Detect which cell encompasses the target text, then output its (x, y) center coordinate. 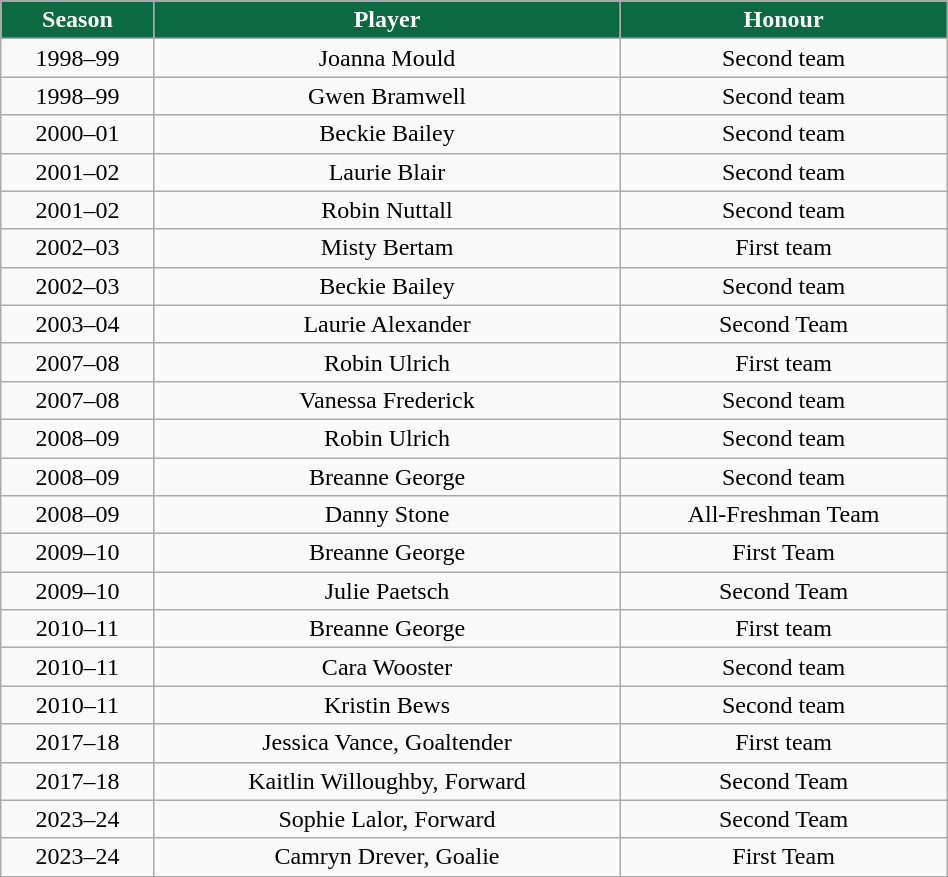
All-Freshman Team (784, 515)
Laurie Alexander (387, 324)
Jessica Vance, Goaltender (387, 743)
Kristin Bews (387, 705)
Misty Bertam (387, 248)
Player (387, 20)
2003–04 (78, 324)
Joanna Mould (387, 58)
Sophie Lalor, Forward (387, 819)
Kaitlin Willoughby, Forward (387, 781)
2000–01 (78, 134)
Season (78, 20)
Danny Stone (387, 515)
Camryn Drever, Goalie (387, 857)
Cara Wooster (387, 667)
Gwen Bramwell (387, 96)
Julie Paetsch (387, 591)
Robin Nuttall (387, 210)
Laurie Blair (387, 172)
Vanessa Frederick (387, 400)
Honour (784, 20)
